Return the [X, Y] coordinate for the center point of the cell that contains the specified text.  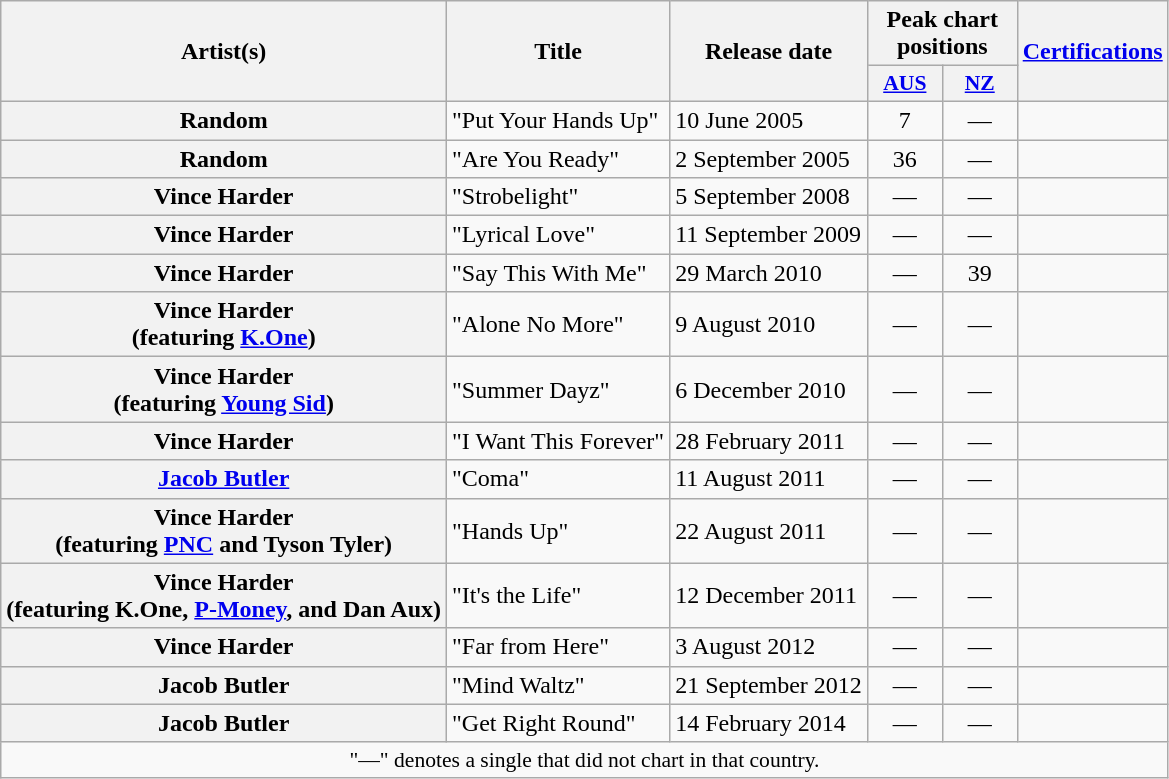
Vince Harder(featuring Young Sid) [224, 390]
3 August 2012 [769, 647]
36 [904, 159]
14 February 2014 [769, 723]
Release date [769, 52]
Title [558, 52]
"—" denotes a single that did not chart in that country. [584, 760]
11 August 2011 [769, 479]
Vince Harder(featuring K.One) [224, 324]
Vince Harder(featuring PNC and Tyson Tyler) [224, 530]
12 December 2011 [769, 596]
"Mind Waltz" [558, 685]
"I Want This Forever" [558, 441]
"Put Your Hands Up" [558, 120]
"Are You Ready" [558, 159]
2 September 2005 [769, 159]
"It's the Life" [558, 596]
21 September 2012 [769, 685]
22 August 2011 [769, 530]
9 August 2010 [769, 324]
Peak chart positions [942, 34]
5 September 2008 [769, 197]
7 [904, 120]
"Strobelight" [558, 197]
"Hands Up" [558, 530]
Artist(s) [224, 52]
Vince Harder(featuring K.One, P-Money, and Dan Aux) [224, 596]
10 June 2005 [769, 120]
Certifications [1092, 52]
28 February 2011 [769, 441]
NZ [980, 84]
"Say This With Me" [558, 273]
29 March 2010 [769, 273]
"Lyrical Love" [558, 235]
"Get Right Round" [558, 723]
"Summer Dayz" [558, 390]
"Coma" [558, 479]
11 September 2009 [769, 235]
"Alone No More" [558, 324]
39 [980, 273]
"Far from Here" [558, 647]
AUS [904, 84]
6 December 2010 [769, 390]
